From the cell containing the given text, extract its center point as (X, Y) coordinate. 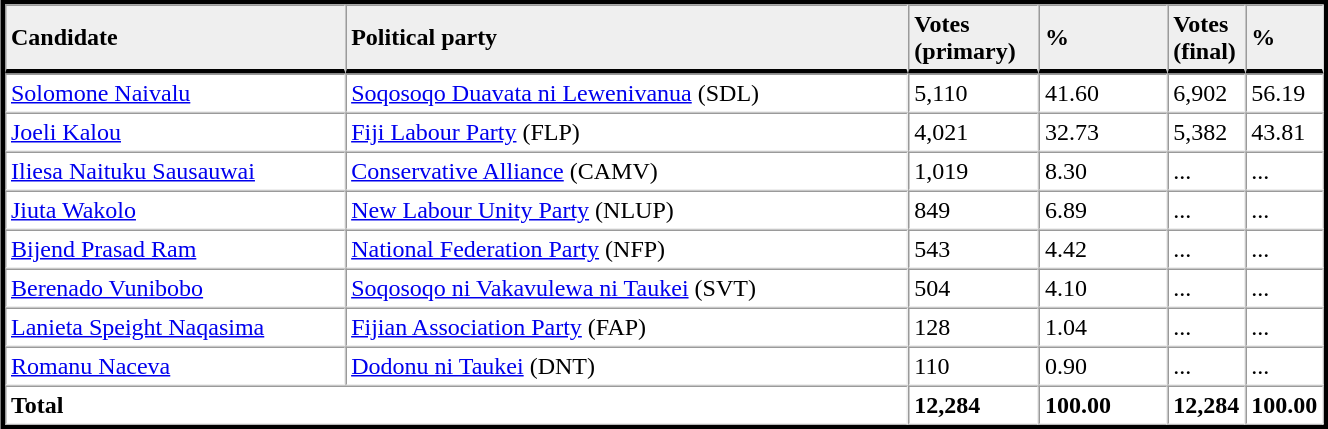
Fiji Labour Party (FLP) (626, 132)
Total (456, 406)
Candidate (175, 38)
Soqosoqo Duavata ni Lewenivanua (SDL) (626, 94)
Soqosoqo ni Vakavulewa ni Taukei (SVT) (626, 288)
Joeli Kalou (175, 132)
504 (974, 288)
Fijian Association Party (FAP) (626, 328)
56.19 (1284, 94)
1,019 (974, 172)
Romanu Naceva (175, 366)
43.81 (1284, 132)
Political party (626, 38)
Solomone Naivalu (175, 94)
849 (974, 210)
Jiuta Wakolo (175, 210)
National Federation Party (NFP) (626, 250)
110 (974, 366)
Berenado Vunibobo (175, 288)
Conservative Alliance (CAMV) (626, 172)
6.89 (1103, 210)
0.90 (1103, 366)
Votes(final) (1206, 38)
Votes(primary) (974, 38)
Lanieta Speight Naqasima (175, 328)
4,021 (974, 132)
4.42 (1103, 250)
1.04 (1103, 328)
41.60 (1103, 94)
128 (974, 328)
Dodonu ni Taukei (DNT) (626, 366)
New Labour Unity Party (NLUP) (626, 210)
4.10 (1103, 288)
8.30 (1103, 172)
32.73 (1103, 132)
543 (974, 250)
Iliesa Naituku Sausauwai (175, 172)
Bijend Prasad Ram (175, 250)
6,902 (1206, 94)
5,382 (1206, 132)
5,110 (974, 94)
